Return (x, y) of the center of cell containing provided text 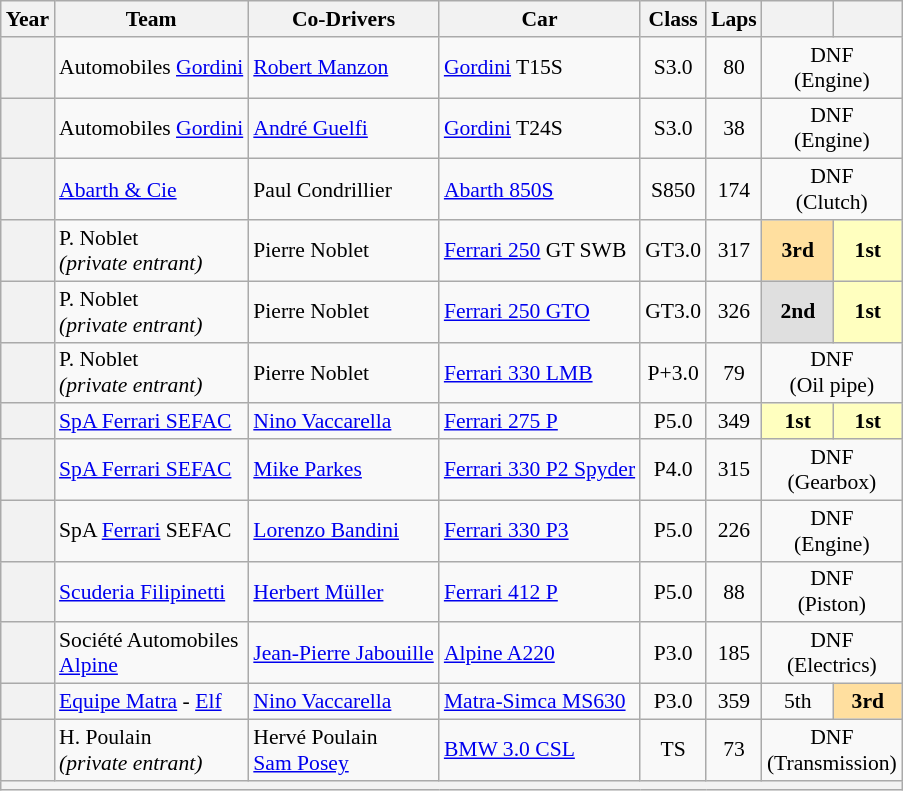
2nd (798, 312)
DNF(Piston) (832, 592)
326 (734, 312)
DNF(Gearbox) (832, 470)
5th (798, 702)
226 (734, 530)
H. Poulain(private entrant) (151, 750)
BMW 3.0 CSL (540, 750)
349 (734, 422)
317 (734, 250)
Year (28, 19)
TS (673, 750)
Co-Drivers (344, 19)
DNF(Transmission) (832, 750)
Equipe Matra - Elf (151, 702)
185 (734, 654)
André Guelfi (344, 128)
315 (734, 470)
DNF(Clutch) (832, 190)
79 (734, 372)
Jean-Pierre Jabouille (344, 654)
DNF(Electrics) (832, 654)
Scuderia Filipinetti (151, 592)
Gordini T24S (540, 128)
Lorenzo Bandini (344, 530)
DNF(Oil pipe) (832, 372)
Gordini T15S (540, 68)
Ferrari 250 GT SWB (540, 250)
Ferrari 330 LMB (540, 372)
Ferrari 250 GTO (540, 312)
Herbert Müller (344, 592)
Société AutomobilesAlpine (151, 654)
Class (673, 19)
P+3.0 (673, 372)
Hervé Poulain Sam Posey (344, 750)
Robert Manzon (344, 68)
88 (734, 592)
Ferrari 330 P2 Spyder (540, 470)
Ferrari 412 P (540, 592)
Abarth 850S (540, 190)
174 (734, 190)
Ferrari 275 P (540, 422)
38 (734, 128)
P4.0 (673, 470)
73 (734, 750)
359 (734, 702)
Alpine A220 (540, 654)
Matra-Simca MS630 (540, 702)
S850 (673, 190)
Team (151, 19)
Paul Condrillier (344, 190)
Abarth & Cie (151, 190)
Ferrari 330 P3 (540, 530)
Car (540, 19)
Mike Parkes (344, 470)
Laps (734, 19)
80 (734, 68)
